Provide the (x, y) coordinate of the cell's center where the given text is located.  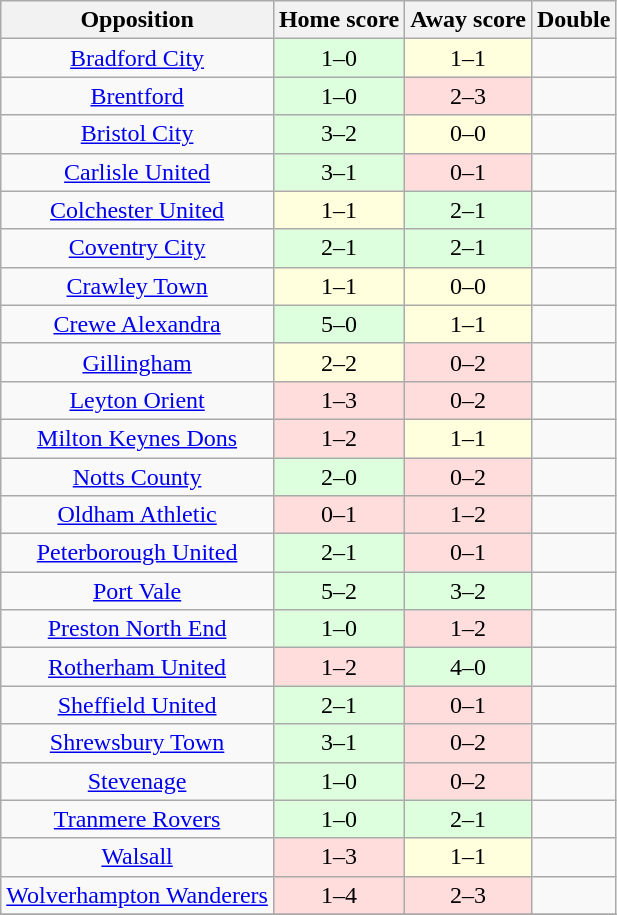
Gillingham (138, 362)
Crewe Alexandra (138, 324)
4–0 (468, 667)
Crawley Town (138, 286)
5–2 (338, 591)
5–0 (338, 324)
Brentford (138, 96)
Peterborough United (138, 553)
Bristol City (138, 134)
Tranmere Rovers (138, 819)
Milton Keynes Dons (138, 438)
Notts County (138, 477)
Stevenage (138, 781)
1–4 (338, 895)
Preston North End (138, 629)
Port Vale (138, 591)
Shrewsbury Town (138, 743)
Sheffield United (138, 705)
Double (573, 20)
Away score (468, 20)
Leyton Orient (138, 400)
Colchester United (138, 210)
Oldham Athletic (138, 515)
Walsall (138, 857)
Carlisle United (138, 172)
2–2 (338, 362)
Opposition (138, 20)
Rotherham United (138, 667)
2–0 (338, 477)
Home score (338, 20)
Coventry City (138, 248)
Wolverhampton Wanderers (138, 895)
Bradford City (138, 58)
